Provide the [X, Y] coordinate of the cell's center where the given text is located.  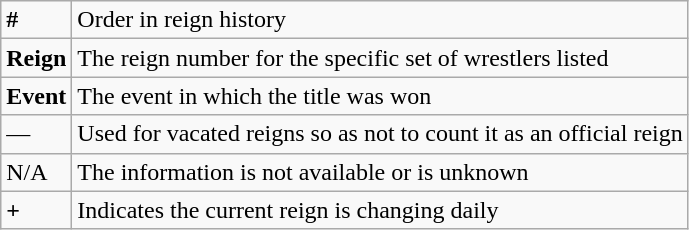
The reign number for the specific set of wrestlers listed [380, 58]
Event [36, 96]
Order in reign history [380, 20]
The event in which the title was won [380, 96]
N/A [36, 172]
Used for vacated reigns so as not to count it as an official reign [380, 134]
The information is not available or is unknown [380, 172]
Reign [36, 58]
+ [36, 210]
— [36, 134]
# [36, 20]
Indicates the current reign is changing daily [380, 210]
